Detect which cell encompasses the target text, then output its [X, Y] center coordinate. 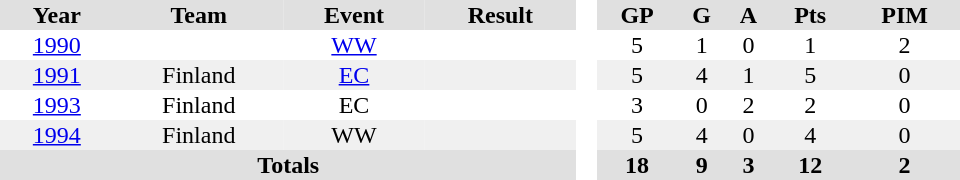
A [748, 15]
Totals [288, 165]
1993 [57, 105]
1991 [57, 75]
9 [702, 165]
Result [500, 15]
G [702, 15]
1994 [57, 135]
Event [354, 15]
12 [810, 165]
Year [57, 15]
PIM [904, 15]
Pts [810, 15]
Team [199, 15]
GP [638, 15]
18 [638, 165]
1990 [57, 45]
